Search for the cell housing the specified text and yield its [X, Y] center coordinate. 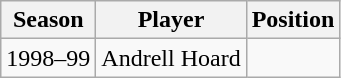
Player [171, 20]
Andrell Hoard [171, 58]
Position [293, 20]
1998–99 [48, 58]
Season [48, 20]
